Return the [X, Y] coordinate for the center point of the cell that contains the specified text.  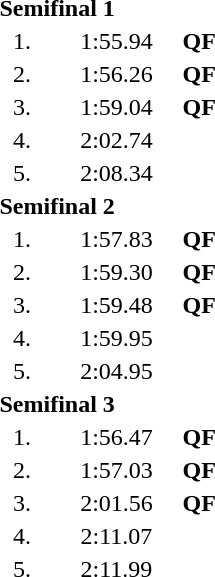
1:56.47 [116, 437]
1:59.48 [116, 305]
1:57.83 [116, 239]
1:56.26 [116, 74]
1:59.30 [116, 272]
2:02.74 [116, 140]
1:59.04 [116, 107]
2:08.34 [116, 173]
2:01.56 [116, 503]
1:59.95 [116, 338]
2:11.07 [116, 536]
1:55.94 [116, 41]
2:04.95 [116, 371]
1:57.03 [116, 470]
